Provide the [X, Y] coordinate of the cell's center where the given text is located.  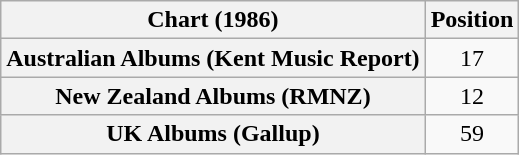
Position [472, 20]
New Zealand Albums (RMNZ) [213, 96]
UK Albums (Gallup) [213, 134]
12 [472, 96]
59 [472, 134]
Australian Albums (Kent Music Report) [213, 58]
Chart (1986) [213, 20]
17 [472, 58]
